Locate the cell with the specified text and output its [X, Y] center coordinate. 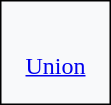
Union [56, 52]
